Locate the cell with the specified text and output its [x, y] center coordinate. 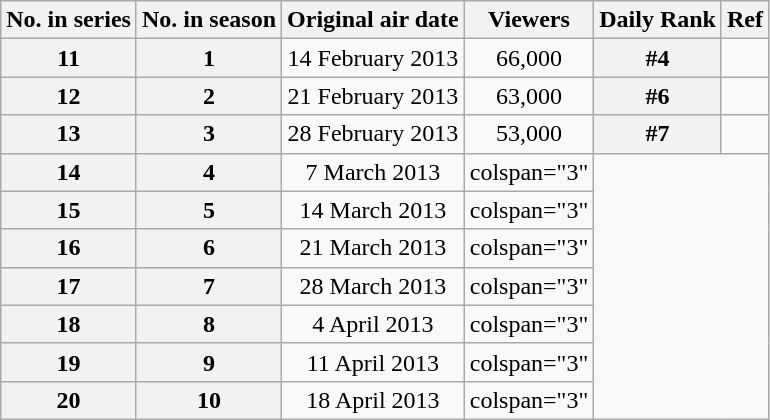
53,000 [529, 134]
Daily Rank [658, 20]
14 February 2013 [374, 58]
8 [208, 324]
12 [69, 96]
63,000 [529, 96]
Viewers [529, 20]
13 [69, 134]
1 [208, 58]
15 [69, 210]
#7 [658, 134]
20 [69, 400]
#4 [658, 58]
66,000 [529, 58]
6 [208, 248]
14 March 2013 [374, 210]
18 [69, 324]
11 April 2013 [374, 362]
17 [69, 286]
21 February 2013 [374, 96]
14 [69, 172]
18 April 2013 [374, 400]
No. in season [208, 20]
28 March 2013 [374, 286]
#6 [658, 96]
4 April 2013 [374, 324]
2 [208, 96]
Original air date [374, 20]
7 March 2013 [374, 172]
10 [208, 400]
16 [69, 248]
4 [208, 172]
19 [69, 362]
No. in series [69, 20]
7 [208, 286]
5 [208, 210]
Ref [744, 20]
28 February 2013 [374, 134]
3 [208, 134]
21 March 2013 [374, 248]
9 [208, 362]
11 [69, 58]
